Extract the (X, Y) coordinate from the center of the cell holding the provided text.  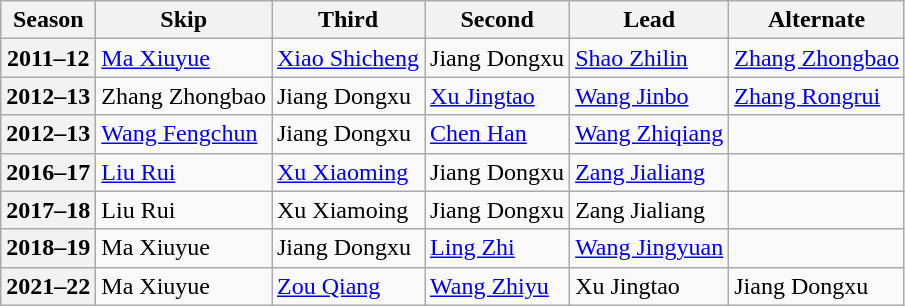
Wang Fengchun (184, 134)
Lead (650, 20)
2021–22 (48, 286)
Third (348, 20)
2016–17 (48, 172)
Wang Zhiqiang (650, 134)
Season (48, 20)
Chen Han (498, 134)
Shao Zhilin (650, 58)
Alternate (817, 20)
Wang Jinbo (650, 96)
Skip (184, 20)
Second (498, 20)
Xu Xiaoming (348, 172)
2011–12 (48, 58)
2017–18 (48, 210)
Xiao Shicheng (348, 58)
Zou Qiang (348, 286)
2018–19 (48, 248)
Zhang Rongrui (817, 96)
Wang Zhiyu (498, 286)
Xu Xiamoing (348, 210)
Ling Zhi (498, 248)
Wang Jingyuan (650, 248)
